Output the [X, Y] coordinate of the center of the cell containing the given text.  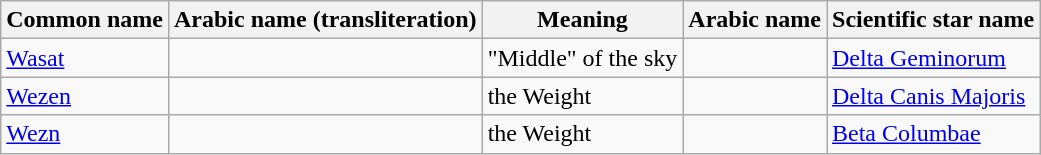
"Middle" of the sky [582, 58]
Wasat [85, 58]
Meaning [582, 20]
Delta Canis Majoris [932, 96]
Arabic name [755, 20]
Wezen [85, 96]
Scientific star name [932, 20]
Delta Geminorum [932, 58]
Wezn [85, 134]
Arabic name (transliteration) [325, 20]
Beta Columbae [932, 134]
Common name [85, 20]
